Pinpoint the cell where the given text exists, returning its (x, y) midpoint coordinate. 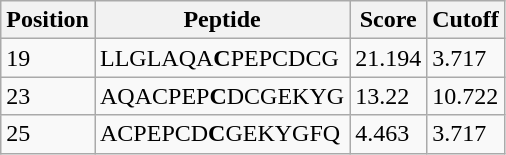
4.463 (388, 134)
AQACPEPCDCGEKYG (222, 96)
10.722 (466, 96)
19 (48, 58)
21.194 (388, 58)
LLGLAQACPEPCDCG (222, 58)
25 (48, 134)
23 (48, 96)
Position (48, 20)
Cutoff (466, 20)
ACPEPCDCGEKYGFQ (222, 134)
Peptide (222, 20)
Score (388, 20)
13.22 (388, 96)
